Pinpoint the cell where the given text exists, returning its (X, Y) midpoint coordinate. 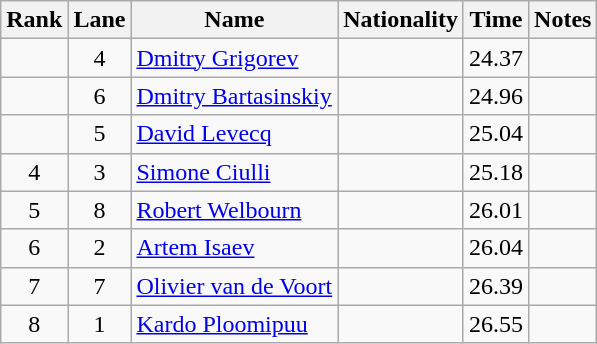
Robert Welbourn (234, 210)
Lane (100, 20)
26.39 (496, 286)
Simone Ciulli (234, 172)
3 (100, 172)
Dmitry Grigorev (234, 58)
Olivier van de Voort (234, 286)
26.01 (496, 210)
26.04 (496, 248)
Notes (563, 20)
Name (234, 20)
1 (100, 324)
Artem Isaev (234, 248)
24.96 (496, 96)
Nationality (401, 20)
26.55 (496, 324)
2 (100, 248)
Dmitry Bartasinskiy (234, 96)
Rank (34, 20)
Kardo Ploomipuu (234, 324)
Time (496, 20)
24.37 (496, 58)
25.18 (496, 172)
25.04 (496, 134)
David Levecq (234, 134)
